From the cell containing the given text, extract its center point as (x, y) coordinate. 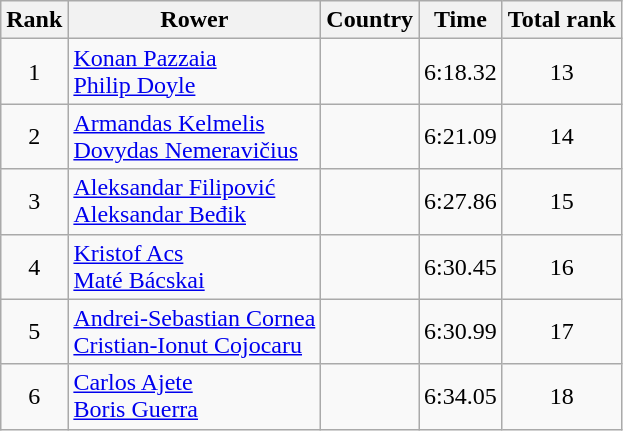
6:34.05 (461, 396)
6:27.86 (461, 202)
4 (34, 266)
14 (562, 136)
Carlos AjeteBoris Guerra (194, 396)
6:30.45 (461, 266)
6:18.32 (461, 72)
Kristof AcsMaté Bácskai (194, 266)
Time (461, 20)
Armandas KelmelisDovydas Nemeravičius (194, 136)
18 (562, 396)
1 (34, 72)
Andrei-Sebastian CorneaCristian-Ionut Cojocaru (194, 332)
15 (562, 202)
Rower (194, 20)
Aleksandar FilipovićAleksandar Beđik (194, 202)
3 (34, 202)
17 (562, 332)
5 (34, 332)
2 (34, 136)
Konan PazzaiaPhilip Doyle (194, 72)
13 (562, 72)
Total rank (562, 20)
16 (562, 266)
6:21.09 (461, 136)
6 (34, 396)
Rank (34, 20)
6:30.99 (461, 332)
Country (370, 20)
